From the cell containing the given text, extract its center point as [X, Y] coordinate. 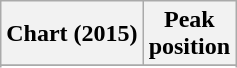
Peak position [189, 34]
Chart (2015) [72, 34]
